Return [x, y] of the center of cell containing provided text 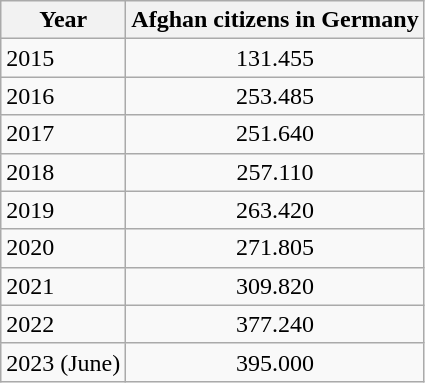
251.640 [275, 134]
309.820 [275, 286]
257.110 [275, 172]
2022 [64, 324]
263.420 [275, 210]
Year [64, 20]
2018 [64, 172]
131.455 [275, 58]
Afghan citizens in Germany [275, 20]
377.240 [275, 324]
2021 [64, 286]
253.485 [275, 96]
2020 [64, 248]
271.805 [275, 248]
2016 [64, 96]
2019 [64, 210]
2017 [64, 134]
2015 [64, 58]
2023 (June) [64, 362]
395.000 [275, 362]
